Locate the cell with the specified text and output its (x, y) center coordinate. 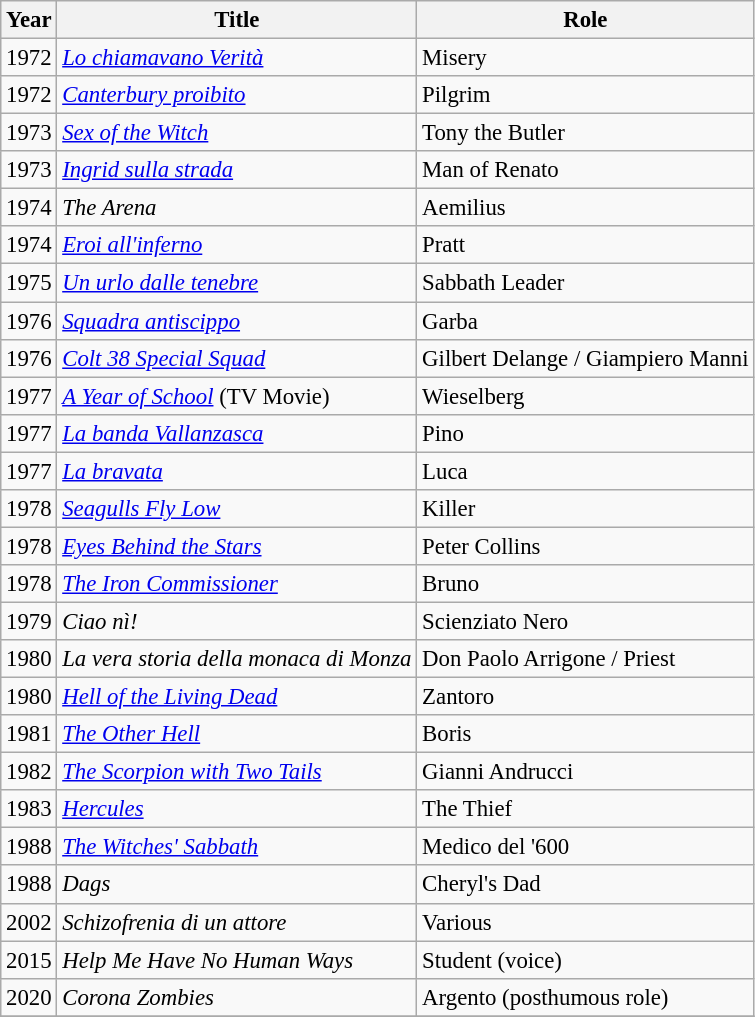
Pino (586, 433)
Scienziato Nero (586, 621)
Help Me Have No Human Ways (237, 960)
Schizofrenia di un attore (237, 922)
A Year of School (TV Movie) (237, 396)
Man of Renato (586, 170)
Bruno (586, 584)
Peter Collins (586, 546)
Eroi all'inferno (237, 245)
Luca (586, 471)
1981 (29, 734)
Argento (posthumous role) (586, 997)
Ingrid sulla strada (237, 170)
1979 (29, 621)
Corona Zombies (237, 997)
1983 (29, 809)
2015 (29, 960)
Wieselberg (586, 396)
Cheryl's Dad (586, 885)
Year (29, 20)
Medico del '600 (586, 847)
Ciao nì! (237, 621)
La bravata (237, 471)
Un urlo dalle tenebre (237, 283)
Don Paolo Arrigone / Priest (586, 659)
Role (586, 20)
Squadra antiscippo (237, 321)
Pilgrim (586, 95)
The Other Hell (237, 734)
The Arena (237, 208)
The Scorpion with Two Tails (237, 772)
Aemilius (586, 208)
2002 (29, 922)
The Witches' Sabbath (237, 847)
The Iron Commissioner (237, 584)
1975 (29, 283)
Canterbury proibito (237, 95)
Seagulls Fly Low (237, 509)
Dags (237, 885)
Pratt (586, 245)
Hell of the Living Dead (237, 697)
Sabbath Leader (586, 283)
Killer (586, 509)
Hercules (237, 809)
Gilbert Delange / Giampiero Manni (586, 358)
La banda Vallanzasca (237, 433)
Garba (586, 321)
Sex of the Witch (237, 133)
Lo chiamavano Verità (237, 58)
Student (voice) (586, 960)
Gianni Andrucci (586, 772)
Boris (586, 734)
Tony the Butler (586, 133)
Zantoro (586, 697)
La vera storia della monaca di Monza (237, 659)
Colt 38 Special Squad (237, 358)
Various (586, 922)
Title (237, 20)
Misery (586, 58)
1982 (29, 772)
Eyes Behind the Stars (237, 546)
2020 (29, 997)
The Thief (586, 809)
